Determine the [X, Y] coordinate at the center of the cell enclosing the given text.  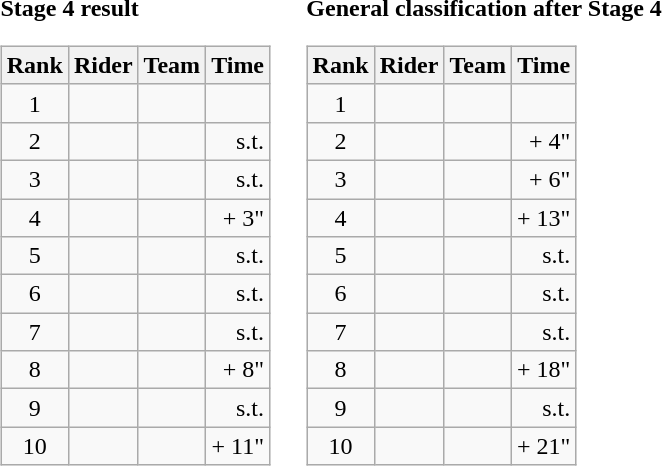
+ 6" [543, 179]
+ 13" [543, 217]
+ 11" [238, 446]
+ 8" [238, 370]
+ 21" [543, 446]
+ 4" [543, 141]
+ 3" [238, 217]
+ 18" [543, 370]
